Pinpoint the cell where the given text exists, returning its (x, y) midpoint coordinate. 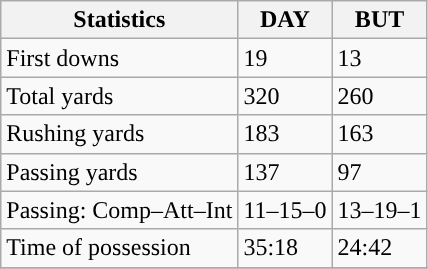
260 (380, 96)
320 (285, 96)
97 (380, 172)
13–19–1 (380, 210)
Total yards (120, 96)
Passing yards (120, 172)
Time of possession (120, 248)
Statistics (120, 20)
First downs (120, 58)
13 (380, 58)
35:18 (285, 248)
163 (380, 134)
137 (285, 172)
Rushing yards (120, 134)
Passing: Comp–Att–Int (120, 210)
DAY (285, 20)
BUT (380, 20)
11–15–0 (285, 210)
19 (285, 58)
24:42 (380, 248)
183 (285, 134)
